Provide the (x, y) coordinate of the cell's center where the given text is located.  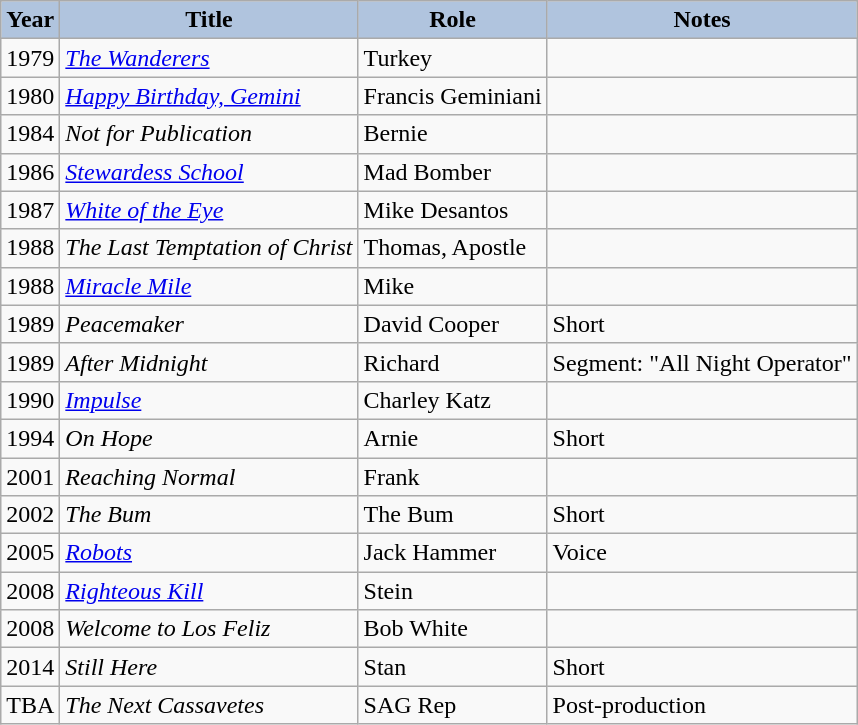
Reaching Normal (209, 477)
Robots (209, 553)
2001 (30, 477)
Righteous Kill (209, 591)
Thomas, Apostle (452, 248)
Arnie (452, 438)
Stein (452, 591)
2014 (30, 667)
Not for Publication (209, 134)
David Cooper (452, 324)
On Hope (209, 438)
TBA (30, 705)
Post-production (702, 705)
SAG Rep (452, 705)
The Last Temptation of Christ (209, 248)
Charley Katz (452, 400)
Bob White (452, 629)
Segment: "All Night Operator" (702, 362)
Miracle Mile (209, 286)
Stan (452, 667)
Notes (702, 20)
Mad Bomber (452, 172)
Title (209, 20)
Frank (452, 477)
Year (30, 20)
1986 (30, 172)
Mike Desantos (452, 210)
1979 (30, 58)
Turkey (452, 58)
2005 (30, 553)
2002 (30, 515)
1984 (30, 134)
Role (452, 20)
Peacemaker (209, 324)
The Next Cassavetes (209, 705)
Voice (702, 553)
The Wanderers (209, 58)
White of the Eye (209, 210)
Richard (452, 362)
Welcome to Los Feliz (209, 629)
Jack Hammer (452, 553)
Stewardess School (209, 172)
1990 (30, 400)
Happy Birthday, Gemini (209, 96)
1980 (30, 96)
1987 (30, 210)
Still Here (209, 667)
Impulse (209, 400)
Bernie (452, 134)
Francis Geminiani (452, 96)
Mike (452, 286)
After Midnight (209, 362)
1994 (30, 438)
